Find where the given text appears and provide that cell's center as [x, y] coordinate. 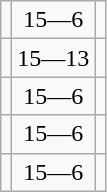
15—13 [54, 58]
